Locate the cell with the specified text and output its (X, Y) center coordinate. 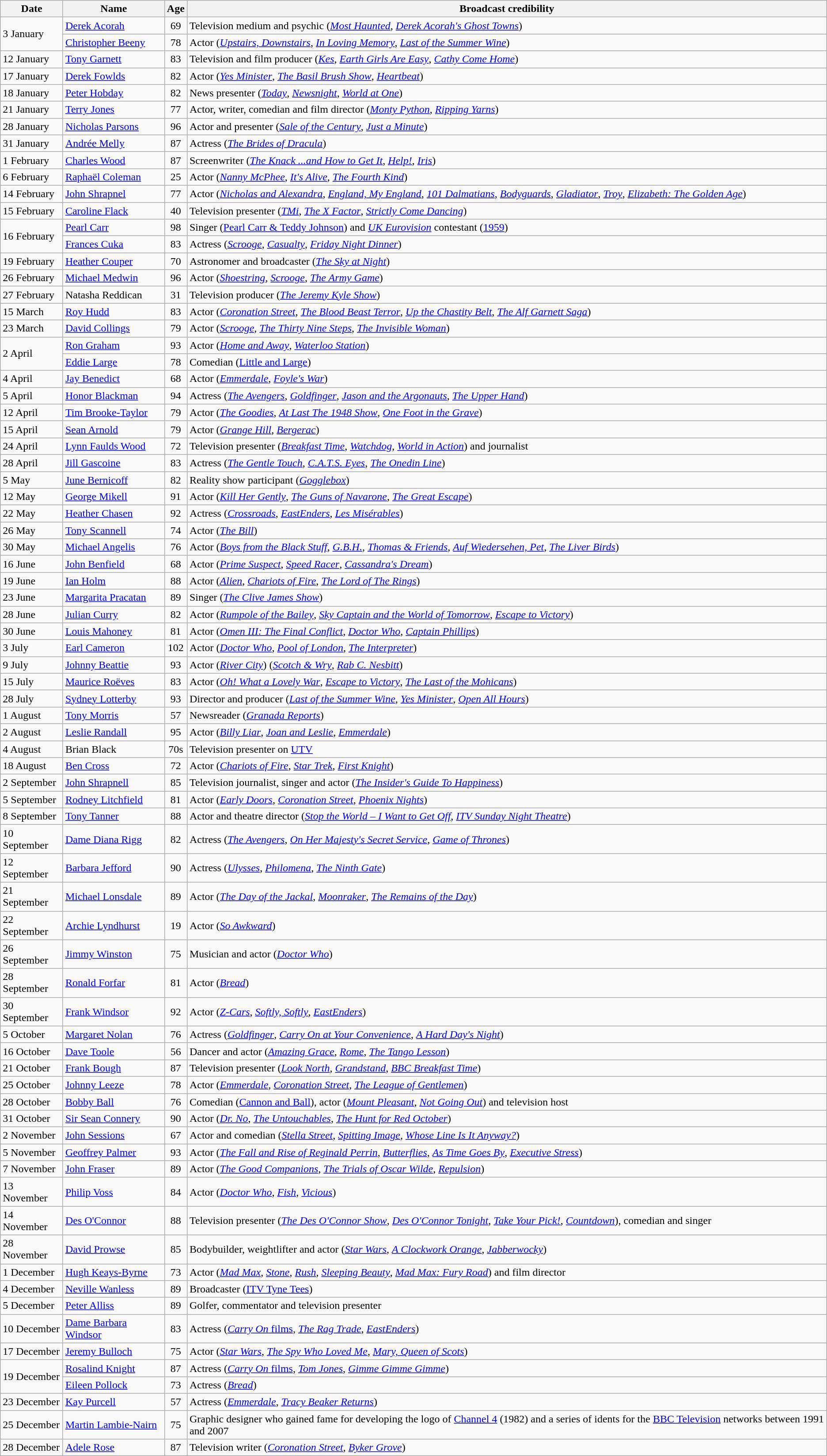
Actor (Mad Max, Stone, Rush, Sleeping Beauty, Mad Max: Fury Road) and film director (507, 1272)
8 September (32, 816)
Bobby Ball (114, 1102)
18 January (32, 93)
Television medium and psychic (Most Haunted, Derek Acorah's Ghost Towns) (507, 26)
Television presenter on UTV (507, 749)
Astronomer and broadcaster (The Sky at Night) (507, 261)
Actor (Home and Away, Waterloo Station) (507, 345)
31 October (32, 1119)
4 December (32, 1289)
Actor (Star Wars, The Spy Who Loved Me, Mary, Queen of Scots) (507, 1351)
25 December (32, 1424)
25 (176, 177)
Roy Hudd (114, 312)
Jay Benedict (114, 379)
3 January (32, 34)
Television writer (Coronation Street, Byker Grove) (507, 1448)
Actor (Billy Liar, Joan and Leslie, Emmerdale) (507, 732)
Derek Fowlds (114, 76)
27 February (32, 295)
Actor (Bread) (507, 983)
25 October (32, 1085)
Geoffrey Palmer (114, 1152)
Rosalind Knight (114, 1368)
Name (114, 9)
Actress (The Avengers, On Her Majesty's Secret Service, Game of Thrones) (507, 839)
Actor (Omen III: The Final Conflict, Doctor Who, Captain Phillips) (507, 631)
3 July (32, 648)
5 November (32, 1152)
Tony Garnett (114, 59)
102 (176, 648)
23 March (32, 328)
2 April (32, 354)
Neville Wanless (114, 1289)
13 November (32, 1192)
14 February (32, 194)
5 December (32, 1306)
Golfer, commentator and television presenter (507, 1306)
Philip Voss (114, 1192)
Charles Wood (114, 160)
Actor and presenter (Sale of the Century, Just a Minute) (507, 126)
Age (176, 9)
Actor, writer, comedian and film director (Monty Python, Ripping Yarns) (507, 110)
84 (176, 1192)
26 May (32, 530)
5 October (32, 1034)
67 (176, 1136)
95 (176, 732)
1 August (32, 715)
Actress (Carry On films, The Rag Trade, EastEnders) (507, 1329)
74 (176, 530)
91 (176, 497)
Dancer and actor (Amazing Grace, Rome, The Tango Lesson) (507, 1051)
28 November (32, 1249)
28 January (32, 126)
Lynn Faulds Wood (114, 446)
Margarita Pracatan (114, 598)
Ben Cross (114, 766)
Actor (River City) (Scotch & Wry, Rab C. Nesbitt) (507, 665)
22 September (32, 926)
Actor (Coronation Street, The Blood Beast Terror, Up the Chastity Belt, The Alf Garnett Saga) (507, 312)
Reality show participant (Gogglebox) (507, 480)
David Collings (114, 328)
28 July (32, 698)
Jeremy Bulloch (114, 1351)
Actor (Shoestring, Scrooge, The Army Game) (507, 278)
Derek Acorah (114, 26)
News presenter (Today, Newsnight, World at One) (507, 93)
Jimmy Winston (114, 954)
5 May (32, 480)
28 April (32, 463)
12 January (32, 59)
Michael Angelis (114, 547)
John Shrapnell (114, 783)
Louis Mahoney (114, 631)
31 January (32, 143)
30 September (32, 1011)
22 May (32, 514)
Comedian (Little and Large) (507, 362)
Tony Scannell (114, 530)
John Shrapnel (114, 194)
19 February (32, 261)
Tony Tanner (114, 816)
19 December (32, 1376)
Singer (The Clive James Show) (507, 598)
9 July (32, 665)
1 December (32, 1272)
Julian Curry (114, 614)
Actor (Z-Cars, Softly, Softly, EastEnders) (507, 1011)
Television journalist, singer and actor (The Insider's Guide To Happiness) (507, 783)
Natasha Reddican (114, 295)
16 February (32, 236)
Actor (The Goodies, At Last The 1948 Show, One Foot in the Grave) (507, 412)
21 September (32, 896)
56 (176, 1051)
Comedian (Cannon and Ball), actor (Mount Pleasant, Not Going Out) and television host (507, 1102)
30 June (32, 631)
John Benfield (114, 564)
26 February (32, 278)
7 November (32, 1169)
Actor (Chariots of Fire, Star Trek, First Knight) (507, 766)
70s (176, 749)
1 February (32, 160)
Michael Medwin (114, 278)
George Mikell (114, 497)
Musician and actor (Doctor Who) (507, 954)
Actor (Rumpole of the Bailey, Sky Captain and the World of Tomorrow, Escape to Victory) (507, 614)
69 (176, 26)
Television presenter (Look North, Grandstand, BBC Breakfast Time) (507, 1068)
40 (176, 211)
Actor (Grange Hill, Bergerac) (507, 429)
Heather Chasen (114, 514)
17 January (32, 76)
23 December (32, 1402)
12 April (32, 412)
5 September (32, 800)
Broadcast credibility (507, 9)
2 August (32, 732)
17 December (32, 1351)
Martin Lambie-Nairn (114, 1424)
12 May (32, 497)
21 October (32, 1068)
Actress (The Brides of Dracula) (507, 143)
Ian Holm (114, 581)
Caroline Flack (114, 211)
Honor Blackman (114, 396)
19 (176, 926)
Raphaël Coleman (114, 177)
23 June (32, 598)
Actor (The Day of the Jackal, Moonraker, The Remains of the Day) (507, 896)
10 September (32, 839)
Television producer (The Jeremy Kyle Show) (507, 295)
John Fraser (114, 1169)
Peter Hobday (114, 93)
Actor (Alien, Chariots of Fire, The Lord of The Rings) (507, 581)
Actor (The Fall and Rise of Reginald Perrin, Butterflies, As Time Goes By, Executive Stress) (507, 1152)
28 December (32, 1448)
94 (176, 396)
Director and producer (Last of the Summer Wine, Yes Minister, Open All Hours) (507, 698)
Dame Barbara Windsor (114, 1329)
Johnny Beattie (114, 665)
Sean Arnold (114, 429)
Actor (Dr. No, The Untouchables, The Hunt for Red October) (507, 1119)
15 February (32, 211)
Margaret Nolan (114, 1034)
Dave Toole (114, 1051)
Actor (Emmerdale, Foyle's War) (507, 379)
Peter Alliss (114, 1306)
Pearl Carr (114, 228)
Television presenter (TMi, The X Factor, Strictly Come Dancing) (507, 211)
Hugh Keays-Byrne (114, 1272)
Leslie Randall (114, 732)
Adele Rose (114, 1448)
Heather Couper (114, 261)
30 May (32, 547)
16 October (32, 1051)
Actor (So Awkward) (507, 926)
Eileen Pollock (114, 1385)
Archie Lyndhurst (114, 926)
21 January (32, 110)
Actor (Nicholas and Alexandra, England, My England, 101 Dalmatians, Bodyguards, Gladiator, Troy, Elizabeth: The Golden Age) (507, 194)
Actor (Emmerdale, Coronation Street, The League of Gentlemen) (507, 1085)
70 (176, 261)
Actress (Bread) (507, 1385)
Terry Jones (114, 110)
Tim Brooke-Taylor (114, 412)
18 August (32, 766)
Date (32, 9)
Frank Bough (114, 1068)
Actor and theatre director (Stop the World – I Want to Get Off, ITV Sunday Night Theatre) (507, 816)
Actor (Doctor Who, Fish, Vicious) (507, 1192)
28 June (32, 614)
Sydney Lotterby (114, 698)
Television presenter (The Des O'Connor Show, Des O'Connor Tonight, Take Your Pick!, Countdown), comedian and singer (507, 1221)
Actress (Carry On films, Tom Jones, Gimme Gimme Gimme) (507, 1368)
Actor (The Bill) (507, 530)
Nicholas Parsons (114, 126)
31 (176, 295)
26 September (32, 954)
4 August (32, 749)
Actress (The Avengers, Goldfinger, Jason and the Argonauts, The Upper Hand) (507, 396)
Dame Diana Rigg (114, 839)
28 October (32, 1102)
Broadcaster (ITV Tyne Tees) (507, 1289)
Andrée Melly (114, 143)
Brian Black (114, 749)
June Bernicoff (114, 480)
6 February (32, 177)
Actor (Doctor Who, Pool of London, The Interpreter) (507, 648)
Actor (Yes Minister, The Basil Brush Show, Heartbeat) (507, 76)
Actress (Scrooge, Casualty, Friday Night Dinner) (507, 244)
Actress (The Gentle Touch, C.A.T.S. Eyes, The Onedin Line) (507, 463)
Jill Gascoine (114, 463)
Actor and comedian (Stella Street, Spitting Image, Whose Line Is It Anyway?) (507, 1136)
Barbara Jefford (114, 868)
Actor (Scrooge, The Thirty Nine Steps, The Invisible Woman) (507, 328)
Des O'Connor (114, 1221)
Maurice Roëves (114, 682)
5 April (32, 396)
Screenwriter (The Knack ...and How to Get It, Help!, Iris) (507, 160)
Ron Graham (114, 345)
Michael Lonsdale (114, 896)
Kay Purcell (114, 1402)
Actor (Upstairs, Downstairs, In Loving Memory, Last of the Summer Wine) (507, 42)
Ronald Forfar (114, 983)
Actress (Goldfinger, Carry On at Your Convenience, A Hard Day's Night) (507, 1034)
Actor (Nanny McPhee, It's Alive, The Fourth Kind) (507, 177)
Actor (The Good Companions, The Trials of Oscar Wilde, Repulsion) (507, 1169)
Actor (Prime Suspect, Speed Racer, Cassandra's Dream) (507, 564)
Earl Cameron (114, 648)
Actor (Oh! What a Lovely War, Escape to Victory, The Last of the Mohicans) (507, 682)
Johnny Leeze (114, 1085)
Sir Sean Connery (114, 1119)
Television and film producer (Kes, Earth Girls Are Easy, Cathy Come Home) (507, 59)
28 September (32, 983)
Actress (Crossroads, EastEnders, Les Misérables) (507, 514)
Rodney Litchfield (114, 800)
Singer (Pearl Carr & Teddy Johnson) and UK Eurovision contestant (1959) (507, 228)
John Sessions (114, 1136)
2 September (32, 783)
Actor (Kill Her Gently, The Guns of Navarone, The Great Escape) (507, 497)
15 July (32, 682)
24 April (32, 446)
Actor (Boys from the Black Stuff, G.B.H., Thomas & Friends, Auf Wiedersehen, Pet, The Liver Birds) (507, 547)
Frances Cuka (114, 244)
Actor (Early Doors, Coronation Street, Phoenix Nights) (507, 800)
Eddie Large (114, 362)
Frank Windsor (114, 1011)
4 April (32, 379)
98 (176, 228)
Tony Morris (114, 715)
Christopher Beeny (114, 42)
10 December (32, 1329)
19 June (32, 581)
Television presenter (Breakfast Time, Watchdog, World in Action) and journalist (507, 446)
Newsreader (Granada Reports) (507, 715)
Bodybuilder, weightlifter and actor (Star Wars, A Clockwork Orange, Jabberwocky) (507, 1249)
David Prowse (114, 1249)
16 June (32, 564)
Actress (Emmerdale, Tracy Beaker Returns) (507, 1402)
Actress (Ulysses, Philomena, The Ninth Gate) (507, 868)
14 November (32, 1221)
15 March (32, 312)
12 September (32, 868)
15 April (32, 429)
2 November (32, 1136)
